Pinpoint the cell where the given text exists, returning its [x, y] midpoint coordinate. 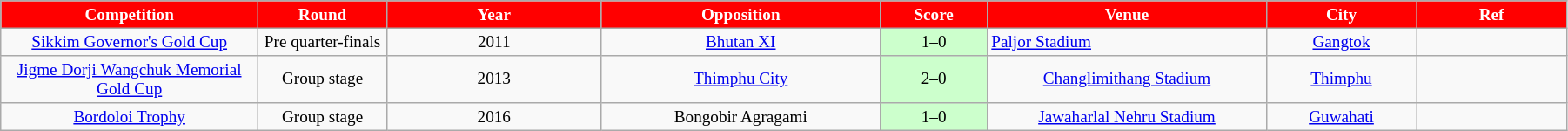
Guwahati [1342, 117]
Jigme Dorji Wangchuk Memorial Gold Cup [130, 79]
Ref [1491, 15]
Jawaharlal Nehru Stadium [1127, 117]
Bongobir Agragami [740, 117]
City [1342, 15]
2–0 [933, 79]
Year [494, 15]
Thimphu City [740, 79]
Thimphu [1342, 79]
Opposition [740, 15]
2011 [494, 42]
Sikkim Governor's Gold Cup [130, 42]
2016 [494, 117]
Paljor Stadium [1127, 42]
Bhutan XI [740, 42]
Round [323, 15]
Bordoloi Trophy [130, 117]
Pre quarter-finals [323, 42]
2013 [494, 79]
Score [933, 15]
Changlimithang Stadium [1127, 79]
Gangtok [1342, 42]
Competition [130, 15]
Venue [1127, 15]
